Determine the (x, y) coordinate at the center of the cell enclosing the given text.  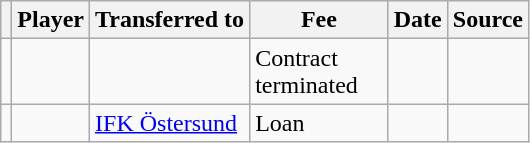
Contract terminated (320, 72)
Fee (320, 20)
Date (418, 20)
Loan (320, 123)
Source (488, 20)
Transferred to (170, 20)
Player (51, 20)
IFK Östersund (170, 123)
